Locate the cell with the specified text and output its [x, y] center coordinate. 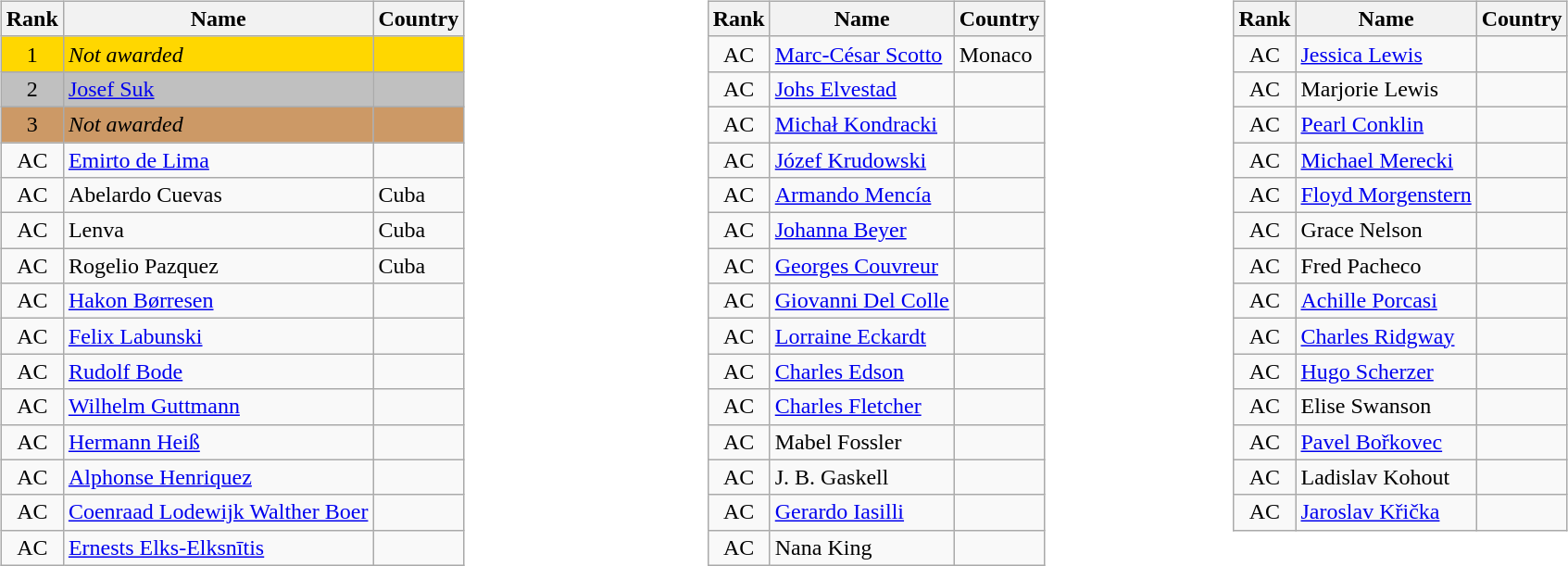
Felix Labunski [219, 336]
Floyd Morgenstern [1386, 195]
Wilhelm Guttmann [219, 407]
Josef Suk [219, 89]
Elise Swanson [1386, 407]
1 [31, 54]
Monaco [999, 54]
Charles Fletcher [861, 407]
Fred Pacheco [1386, 266]
Hugo Scherzer [1386, 371]
Coenraad Lodewijk Walther Boer [219, 512]
Ernests Elks-Elksnītis [219, 547]
Lorraine Eckardt [861, 336]
Jessica Lewis [1386, 54]
Marjorie Lewis [1386, 89]
Ladislav Kohout [1386, 477]
Charles Edson [861, 371]
Armando Mencía [861, 195]
Alphonse Henriquez [219, 477]
Johs Elvestad [861, 89]
Georges Couvreur [861, 266]
Emirto de Lima [219, 160]
Johanna Beyer [861, 231]
Nana King [861, 547]
Grace Nelson [1386, 231]
Mabel Fossler [861, 442]
Hakon Børresen [219, 301]
Jaroslav Křička [1386, 512]
Marc-César Scotto [861, 54]
Michael Merecki [1386, 160]
Pavel Bořkovec [1386, 442]
2 [31, 89]
Hermann Heiß [219, 442]
Pearl Conklin [1386, 124]
Lenva [219, 231]
J. B. Gaskell [861, 477]
Charles Ridgway [1386, 336]
3 [31, 124]
Józef Krudowski [861, 160]
Abelardo Cuevas [219, 195]
Achille Porcasi [1386, 301]
Gerardo Iasilli [861, 512]
Rogelio Pazquez [219, 266]
Giovanni Del Colle [861, 301]
Rudolf Bode [219, 371]
Michał Kondracki [861, 124]
